Search for the cell housing the specified text and yield its (X, Y) center coordinate. 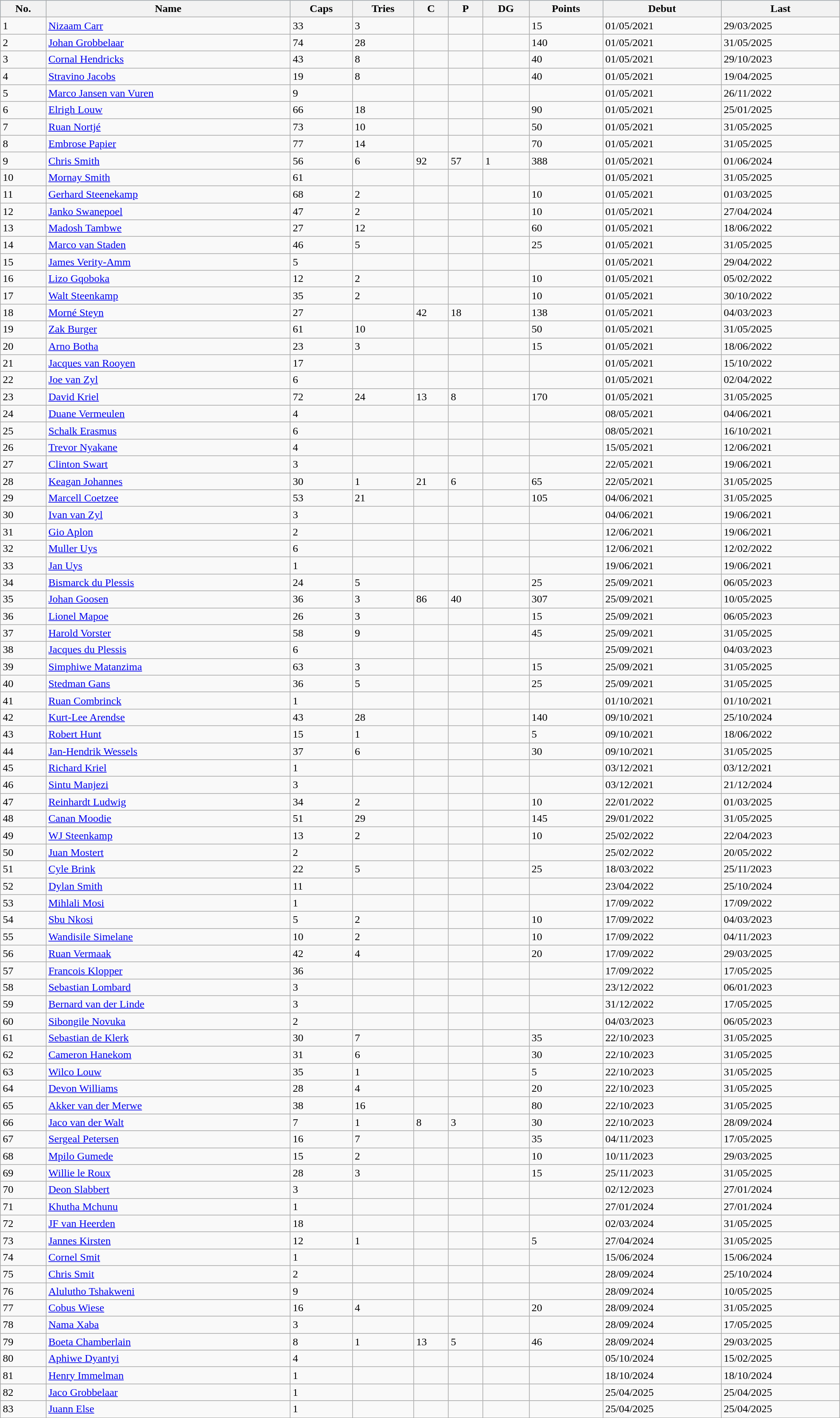
No. (23, 9)
29/10/2023 (781, 59)
Ivan van Zyl (168, 515)
02/04/2022 (781, 380)
Nama Xaba (168, 1325)
Sebastian Lombard (168, 987)
Madosh Tambwe (168, 228)
Gio Aplon (168, 532)
71 (23, 1207)
James Verity-Amm (168, 262)
41 (23, 700)
Juann Else (168, 1409)
15/02/2025 (781, 1359)
Boeta Chamberlain (168, 1342)
Caps (321, 9)
90 (566, 110)
Gerhard Steenekamp (168, 194)
05/10/2024 (662, 1359)
Jacques du Plessis (168, 650)
Ruan Vermaak (168, 953)
Name (168, 9)
31/12/2022 (662, 1004)
02/03/2024 (662, 1223)
Jannes Kirsten (168, 1240)
Devon Williams (168, 1089)
Sebastian de Klerk (168, 1038)
92 (431, 160)
12/02/2022 (781, 549)
30/10/2022 (781, 296)
20/05/2022 (781, 852)
Francois Klopper (168, 970)
23/04/2022 (662, 886)
Johan Grobbelaar (168, 43)
Keagan Johannes (168, 481)
307 (566, 599)
15/05/2021 (662, 447)
Canan Moodie (168, 819)
Joe van Zyl (168, 380)
Deon Slabbert (168, 1190)
25/01/2025 (781, 110)
64 (23, 1089)
54 (23, 920)
05/02/2022 (781, 279)
Johan Goosen (168, 599)
Debut (662, 9)
49 (23, 836)
Clinton Swart (168, 464)
Sbu Nkosi (168, 920)
69 (23, 1173)
Jan-Hendrik Wessels (168, 751)
32 (23, 549)
Dylan Smith (168, 886)
Mihlali Mosi (168, 903)
44 (23, 751)
Chris Smith (168, 160)
Embrose Papier (168, 144)
C (431, 9)
Janko Swanepoel (168, 211)
Lizo Gqoboka (168, 279)
86 (431, 599)
59 (23, 1004)
Elrigh Louw (168, 110)
Cornal Hendricks (168, 59)
Khutha Mchunu (168, 1207)
79 (23, 1342)
Marco Jansen van Vuren (168, 93)
10/11/2023 (662, 1156)
Muller Uys (168, 549)
DG (506, 9)
62 (23, 1055)
23/12/2022 (662, 987)
Henry Immelman (168, 1375)
Marco van Staden (168, 245)
22/04/2023 (781, 836)
Stravino Jacobs (168, 76)
Jan Uys (168, 566)
Juan Mostert (168, 852)
75 (23, 1274)
29/01/2022 (662, 819)
Stedman Gans (168, 684)
Wilco Louw (168, 1072)
26/11/2022 (781, 93)
Sibongile Novuka (168, 1021)
19/04/2025 (781, 76)
Arno Botha (168, 346)
388 (566, 160)
Kurt-Lee Arendse (168, 717)
Simphiwe Matanzima (168, 667)
Wandisile Simelane (168, 937)
48 (23, 819)
Chris Smit (168, 1274)
52 (23, 886)
Points (566, 9)
Schalk Erasmus (168, 430)
Sergeal Petersen (168, 1139)
Willie le Roux (168, 1173)
Jacques van Rooyen (168, 363)
JF van Heerden (168, 1223)
Nizaam Carr (168, 26)
Trevor Nyakane (168, 447)
82 (23, 1392)
06/01/2023 (781, 987)
138 (566, 313)
Cobus Wiese (168, 1308)
Bernard van der Linde (168, 1004)
Ruan Combrinck (168, 700)
Morné Steyn (168, 313)
Cyle Brink (168, 869)
15/10/2022 (781, 363)
83 (23, 1409)
Alulutho Tshakweni (168, 1291)
76 (23, 1291)
Harold Vorster (168, 633)
145 (566, 819)
67 (23, 1139)
Cornel Smit (168, 1257)
29/04/2022 (781, 262)
Duane Vermeulen (168, 414)
Tries (383, 9)
Mpilo Gumede (168, 1156)
P (466, 9)
22/01/2022 (662, 802)
170 (566, 397)
39 (23, 667)
Ruan Nortjé (168, 127)
David Kriel (168, 397)
Robert Hunt (168, 734)
01/06/2024 (781, 160)
55 (23, 937)
02/12/2023 (662, 1190)
Mornay Smith (168, 177)
Jaco Grobbelaar (168, 1392)
18/03/2022 (662, 869)
Sintu Manjezi (168, 785)
105 (566, 498)
Marcell Coetzee (168, 498)
Jaco van der Walt (168, 1122)
Cameron Hanekom (168, 1055)
16/10/2021 (781, 430)
Bismarck du Plessis (168, 582)
Lionel Mapoe (168, 616)
81 (23, 1375)
21/12/2024 (781, 785)
WJ Steenkamp (168, 836)
Akker van der Merwe (168, 1105)
Aphiwe Dyantyi (168, 1359)
Reinhardt Ludwig (168, 802)
Walt Steenkamp (168, 296)
78 (23, 1325)
Zak Burger (168, 329)
Richard Kriel (168, 768)
Last (781, 9)
